For the text-containing cell, return its midpoint in [X, Y] coordinate format. 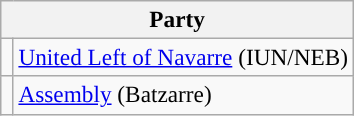
Assembly (Batzarre) [183, 95]
Party [178, 19]
United Left of Navarre (IUN/NEB) [183, 57]
